For the text-containing cell, return its midpoint in (X, Y) coordinate format. 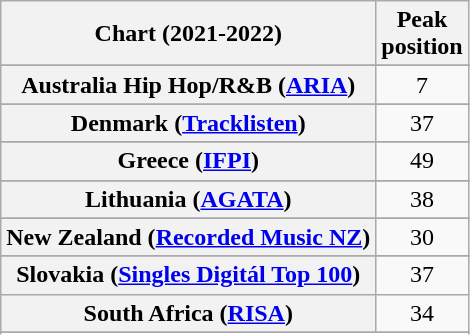
38 (422, 199)
Peakposition (422, 34)
Denmark (Tracklisten) (188, 123)
30 (422, 237)
South Africa (RISA) (188, 313)
7 (422, 85)
Lithuania (AGATA) (188, 199)
34 (422, 313)
Greece (IFPI) (188, 161)
Chart (2021-2022) (188, 34)
Slovakia (Singles Digitál Top 100) (188, 275)
New Zealand (Recorded Music NZ) (188, 237)
Australia Hip Hop/R&B (ARIA) (188, 85)
49 (422, 161)
